Extract the (X, Y) coordinate from the center of the cell holding the provided text.  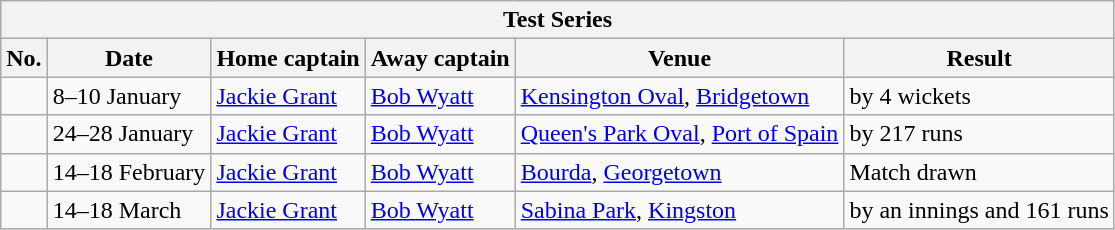
Match drawn (979, 172)
Bourda, Georgetown (680, 172)
Venue (680, 58)
Kensington Oval, Bridgetown (680, 96)
No. (24, 58)
Result (979, 58)
14–18 March (129, 210)
8–10 January (129, 96)
Queen's Park Oval, Port of Spain (680, 134)
Home captain (288, 58)
14–18 February (129, 172)
by 4 wickets (979, 96)
Test Series (558, 20)
by 217 runs (979, 134)
Sabina Park, Kingston (680, 210)
24–28 January (129, 134)
by an innings and 161 runs (979, 210)
Date (129, 58)
Away captain (440, 58)
